From the cell containing the given text, extract its center point as [X, Y] coordinate. 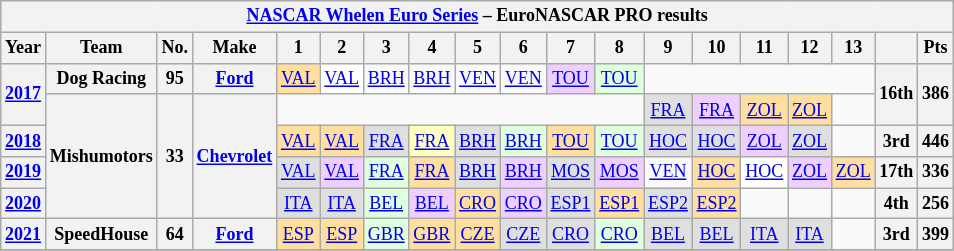
3 [386, 48]
1 [298, 48]
Mishumotors [101, 156]
12 [810, 48]
Dog Racing [101, 78]
5 [478, 48]
11 [764, 48]
17th [896, 172]
2018 [24, 140]
10 [716, 48]
Year [24, 48]
2020 [24, 204]
95 [174, 78]
2017 [24, 94]
33 [174, 156]
Pts [936, 48]
336 [936, 172]
6 [523, 48]
Make [234, 48]
NASCAR Whelen Euro Series – EuroNASCAR PRO results [478, 16]
Team [101, 48]
16th [896, 94]
446 [936, 140]
2 [342, 48]
8 [620, 48]
13 [853, 48]
2021 [24, 234]
64 [174, 234]
4th [896, 204]
7 [570, 48]
No. [174, 48]
386 [936, 94]
256 [936, 204]
Chevrolet [234, 156]
9 [668, 48]
2019 [24, 172]
399 [936, 234]
SpeedHouse [101, 234]
4 [432, 48]
